Identify which cell holds the provided text, then report its (x, y) central coordinate. 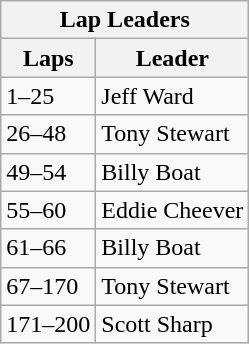
Eddie Cheever (172, 210)
Scott Sharp (172, 324)
Jeff Ward (172, 96)
61–66 (48, 248)
Leader (172, 58)
26–48 (48, 134)
171–200 (48, 324)
55–60 (48, 210)
Laps (48, 58)
49–54 (48, 172)
67–170 (48, 286)
Lap Leaders (125, 20)
1–25 (48, 96)
